Identify which cell holds the provided text, then report its [x, y] central coordinate. 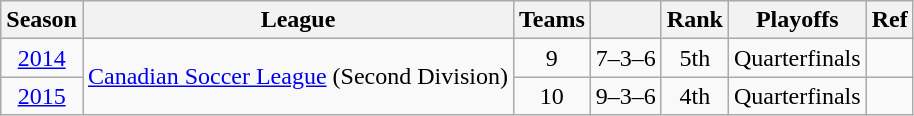
9–3–6 [626, 96]
Canadian Soccer League (Second Division) [298, 77]
Teams [552, 20]
Season [42, 20]
League [298, 20]
10 [552, 96]
5th [694, 58]
9 [552, 58]
4th [694, 96]
Playoffs [797, 20]
Rank [694, 20]
7–3–6 [626, 58]
2015 [42, 96]
Ref [890, 20]
2014 [42, 58]
